Determine the (x, y) coordinate at the center of the cell enclosing the given text.  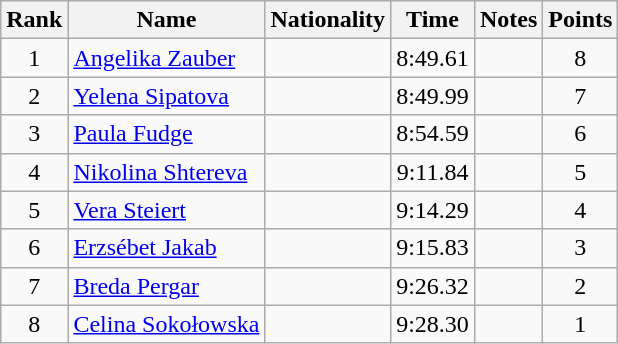
Paula Fudge (166, 134)
Nikolina Shtereva (166, 172)
8:54.59 (433, 134)
Rank (34, 20)
Nationality (328, 20)
Notes (508, 20)
Angelika Zauber (166, 58)
Celina Sokołowska (166, 324)
8:49.99 (433, 96)
Erzsébet Jakab (166, 248)
9:11.84 (433, 172)
Breda Pergar (166, 286)
Vera Steiert (166, 210)
9:26.32 (433, 286)
9:14.29 (433, 210)
Time (433, 20)
Yelena Sipatova (166, 96)
9:15.83 (433, 248)
9:28.30 (433, 324)
Points (580, 20)
Name (166, 20)
8:49.61 (433, 58)
